Return [x, y] of the center of cell containing provided text 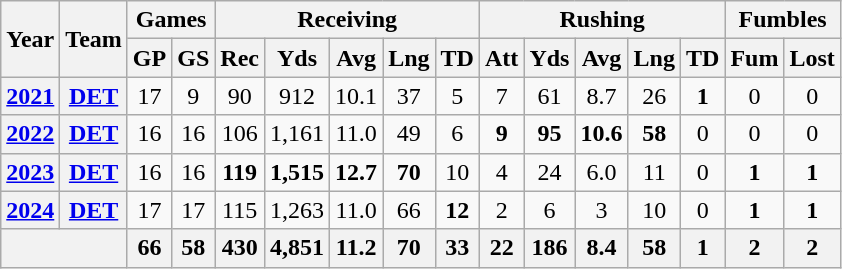
24 [550, 172]
2023 [30, 172]
26 [654, 96]
106 [240, 134]
Rushing [602, 20]
2024 [30, 210]
Fumbles [782, 20]
5 [457, 96]
1,263 [298, 210]
1,515 [298, 172]
2022 [30, 134]
7 [501, 96]
430 [240, 248]
22 [501, 248]
8.7 [602, 96]
119 [240, 172]
Rec [240, 58]
11.2 [356, 248]
10.6 [602, 134]
6.0 [602, 172]
8.4 [602, 248]
90 [240, 96]
186 [550, 248]
Year [30, 39]
4 [501, 172]
912 [298, 96]
37 [409, 96]
2021 [30, 96]
10.1 [356, 96]
Lost [812, 58]
GS [194, 58]
11 [654, 172]
Games [170, 20]
1,161 [298, 134]
3 [602, 210]
Receiving [348, 20]
4,851 [298, 248]
95 [550, 134]
Att [501, 58]
12 [457, 210]
Fum [754, 58]
12.7 [356, 172]
61 [550, 96]
Team [94, 39]
115 [240, 210]
33 [457, 248]
GP [149, 58]
49 [409, 134]
